Extract the (x, y) coordinate from the center of the cell holding the provided text.  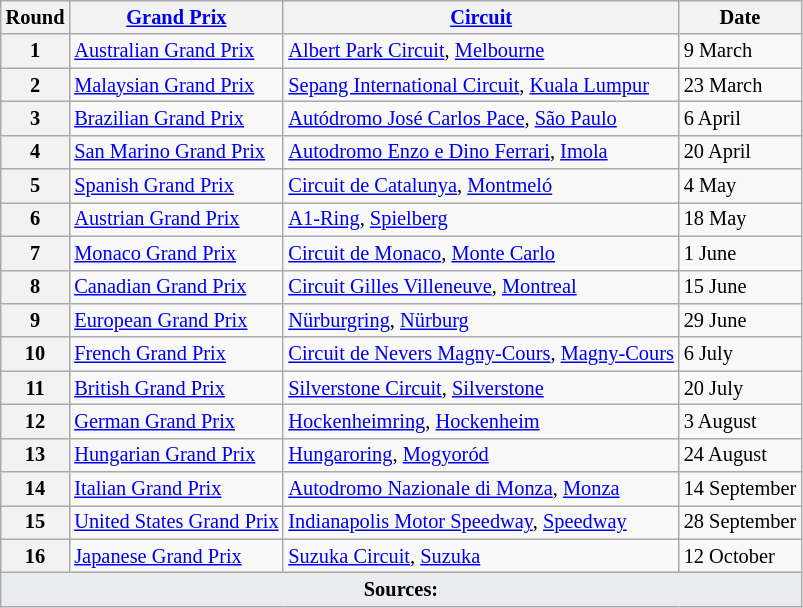
28 September (740, 522)
Suzuka Circuit, Suzuka (480, 556)
4 (36, 152)
Circuit de Nevers Magny-Cours, Magny-Cours (480, 354)
Spanish Grand Prix (176, 186)
15 June (740, 287)
Nürburgring, Nürburg (480, 320)
Canadian Grand Prix (176, 287)
Indianapolis Motor Speedway, Speedway (480, 522)
12 October (740, 556)
Sources: (401, 589)
8 (36, 287)
Austrian Grand Prix (176, 219)
Autodromo Enzo e Dino Ferrari, Imola (480, 152)
A1-Ring, Spielberg (480, 219)
German Grand Prix (176, 421)
British Grand Prix (176, 388)
14 (36, 489)
Italian Grand Prix (176, 489)
29 June (740, 320)
Hungarian Grand Prix (176, 455)
14 September (740, 489)
French Grand Prix (176, 354)
18 May (740, 219)
United States Grand Prix (176, 522)
5 (36, 186)
12 (36, 421)
9 (36, 320)
10 (36, 354)
7 (36, 253)
24 August (740, 455)
Australian Grand Prix (176, 51)
11 (36, 388)
Malaysian Grand Prix (176, 85)
23 March (740, 85)
Round (36, 17)
Date (740, 17)
Circuit Gilles Villeneuve, Montreal (480, 287)
Sepang International Circuit, Kuala Lumpur (480, 85)
3 August (740, 421)
9 March (740, 51)
6 July (740, 354)
Brazilian Grand Prix (176, 118)
Grand Prix (176, 17)
Albert Park Circuit, Melbourne (480, 51)
European Grand Prix (176, 320)
4 May (740, 186)
1 June (740, 253)
Autódromo José Carlos Pace, São Paulo (480, 118)
Autodromo Nazionale di Monza, Monza (480, 489)
6 (36, 219)
Hockenheimring, Hockenheim (480, 421)
Circuit (480, 17)
15 (36, 522)
Japanese Grand Prix (176, 556)
3 (36, 118)
Circuit de Monaco, Monte Carlo (480, 253)
Monaco Grand Prix (176, 253)
Circuit de Catalunya, Montmeló (480, 186)
6 April (740, 118)
20 July (740, 388)
16 (36, 556)
Silverstone Circuit, Silverstone (480, 388)
20 April (740, 152)
2 (36, 85)
Hungaroring, Mogyoród (480, 455)
13 (36, 455)
San Marino Grand Prix (176, 152)
1 (36, 51)
